Return the (x, y) coordinate for the center point of the cell that contains the specified text.  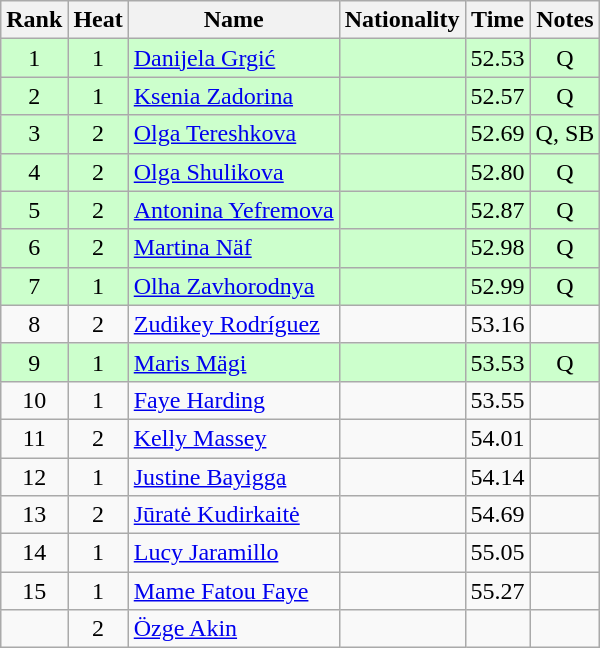
Rank (34, 20)
Özge Akin (234, 629)
Maris Mägi (234, 362)
12 (34, 477)
54.14 (498, 477)
Time (498, 20)
Olha Zavhorodnya (234, 286)
Heat (98, 20)
Name (234, 20)
Nationality (402, 20)
10 (34, 400)
11 (34, 438)
52.98 (498, 248)
Lucy Jaramillo (234, 553)
4 (34, 172)
53.55 (498, 400)
13 (34, 515)
Mame Fatou Faye (234, 591)
3 (34, 134)
53.53 (498, 362)
Jūratė Kudirkaitė (234, 515)
52.69 (498, 134)
5 (34, 210)
Faye Harding (234, 400)
52.57 (498, 96)
Notes (565, 20)
54.69 (498, 515)
Q, SB (565, 134)
Ksenia Zadorina (234, 96)
52.99 (498, 286)
9 (34, 362)
6 (34, 248)
8 (34, 324)
52.53 (498, 58)
Danijela Grgić (234, 58)
Kelly Massey (234, 438)
Martina Näf (234, 248)
Justine Bayigga (234, 477)
Zudikey Rodríguez (234, 324)
7 (34, 286)
15 (34, 591)
53.16 (498, 324)
55.05 (498, 553)
52.87 (498, 210)
54.01 (498, 438)
52.80 (498, 172)
14 (34, 553)
Antonina Yefremova (234, 210)
55.27 (498, 591)
Olga Shulikova (234, 172)
Olga Tereshkova (234, 134)
